Capture the cell that displays the provided text and extract its (X, Y) central coordinate. 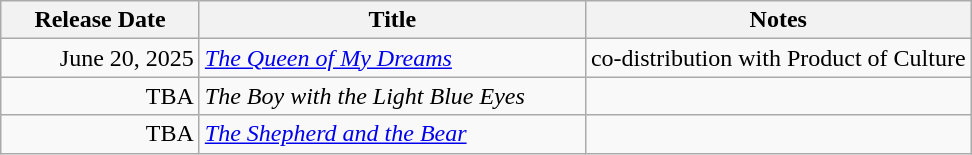
The Shepherd and the Bear (392, 134)
June 20, 2025 (100, 58)
Release Date (100, 20)
Title (392, 20)
The Boy with the Light Blue Eyes (392, 96)
Notes (778, 20)
The Queen of My Dreams (392, 58)
co-distribution with Product of Culture (778, 58)
